Locate the cell with the specified text and output its [x, y] center coordinate. 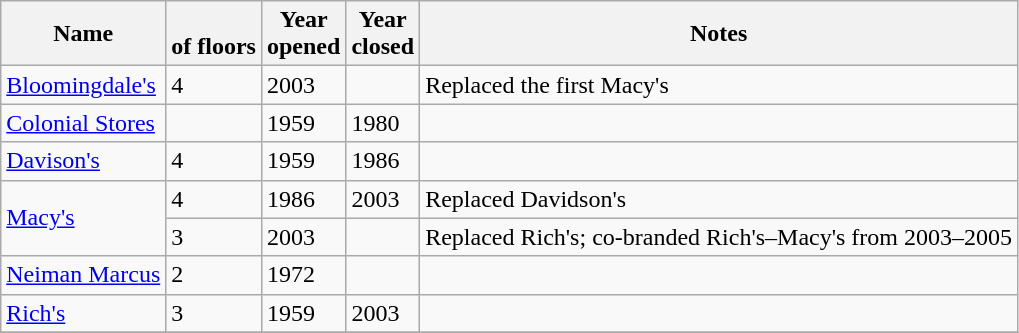
Notes [719, 34]
Rich's [84, 313]
Yearopened [303, 34]
Davison's [84, 161]
Bloomingdale's [84, 85]
2 [214, 275]
Replaced Rich's; co-branded Rich's–Macy's from 2003–2005 [719, 237]
Name [84, 34]
Macy's [84, 218]
Colonial Stores [84, 123]
Replaced the first Macy's [719, 85]
of floors [214, 34]
Neiman Marcus [84, 275]
1972 [303, 275]
1980 [383, 123]
Yearclosed [383, 34]
Replaced Davidson's [719, 199]
